Locate the cell with the specified text and output its (X, Y) center coordinate. 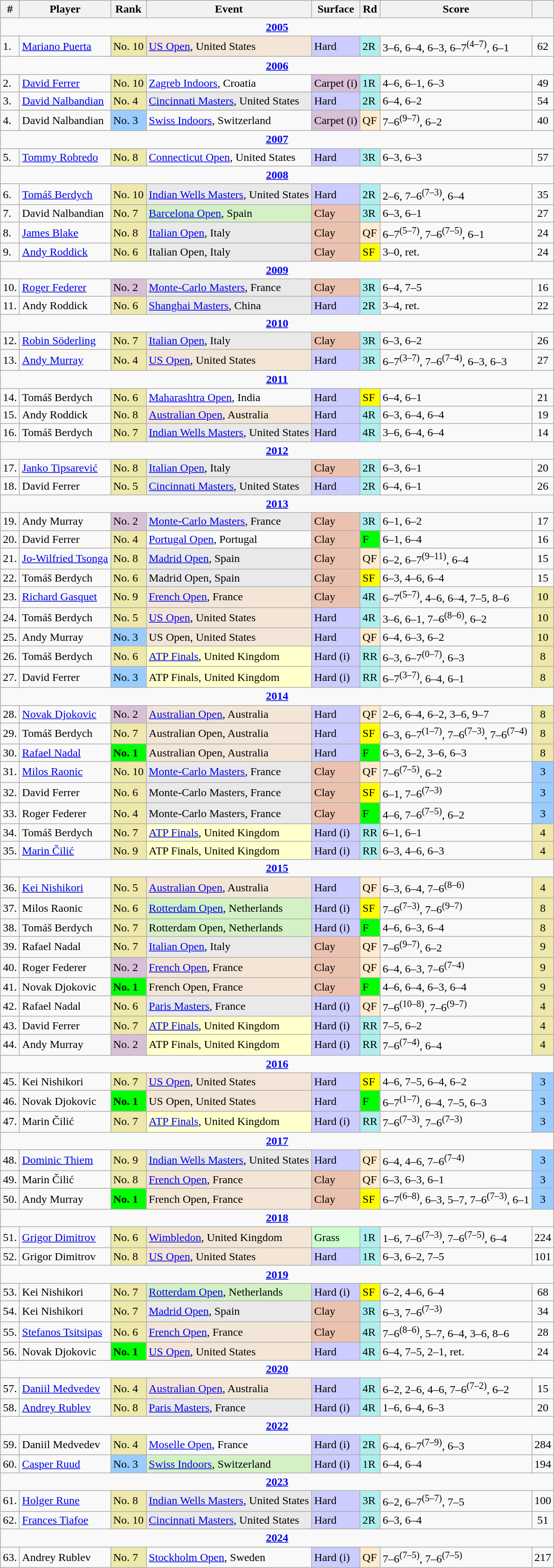
3–6, 6–1, 7–6(8–6), 6–2 (456, 617)
3–0, ret. (456, 252)
14. (10, 397)
13. (10, 360)
7–5, 6–2 (456, 1025)
Casper Ruud (65, 1464)
Dominic Thiem (65, 1160)
3–6, 6–4, 6–3, 6–7(4–7), 6–1 (456, 47)
6–7(3–7), 7–6(7–4), 6–3, 6–3 (456, 360)
34. (10, 833)
2005 (277, 27)
Tommy Robredo (65, 157)
17. (10, 468)
6–7(5–7), 7–6(7–5), 6–1 (456, 233)
2012 (277, 451)
10. (10, 288)
63. (10, 1558)
4–6, 7–6(7–5), 6–2 (456, 813)
7–6(7–5), 7–6(7–5) (456, 1558)
Maharashtra Open, India (229, 397)
# (10, 9)
58. (10, 1408)
15. (10, 415)
1–6, 7–6(7–3), 7–6(7–5), 6–4 (456, 1238)
7–6(7–3), 7–6(7–3) (456, 1122)
6–1, 7–6(7–3) (456, 793)
24. (10, 617)
2008 (277, 175)
8. (10, 233)
7–6(7–3), 7–6(9–7) (456, 909)
62 (543, 47)
6–3, 6–3, 6–1 (456, 1179)
Janko Tipsarević (65, 468)
21. (10, 559)
6–4, 6–7(7–9), 6–3 (456, 1445)
2019 (277, 1274)
56. (10, 1351)
31. (10, 772)
284 (543, 1445)
40. (10, 967)
6–4, 6–2 (456, 101)
6–2, 2–6, 4–6, 7–6(7–2), 6–2 (456, 1389)
7–6(7–4), 6–4 (456, 1045)
28. (10, 714)
6–2, 4–6, 6–4 (456, 1292)
194 (543, 1464)
Stefanos Tsitsipas (65, 1332)
Score (456, 9)
7–6(10–8), 7–6(9–7) (456, 1006)
2022 (277, 1425)
6–3, 4–6, 6–4 (456, 578)
Rd (370, 9)
1–6, 6–4, 6–3 (456, 1408)
5. (10, 157)
33. (10, 813)
6–1, 6–2 (456, 521)
Jo-Wilfried Tsonga (65, 559)
20. (10, 539)
4–6, 6–1, 6–3 (456, 83)
3–6, 6–4, 6–4 (456, 433)
Barcelona Open, Spain (229, 214)
54 (543, 101)
6–3, 6–2, 3–6, 6–3 (456, 753)
21 (543, 397)
Rank (128, 9)
28 (543, 1332)
2009 (277, 270)
32. (10, 793)
48. (10, 1160)
57 (543, 157)
6–4, 6–3, 7–6(7–4) (456, 967)
6–3, 6–7(0–7), 6–3 (456, 657)
Player (65, 9)
Connecticut Open, United States (229, 157)
4–6, 7–5, 6–4, 6–2 (456, 1082)
Wimbledon, United Kingdom (229, 1238)
40 (543, 120)
12. (10, 341)
44. (10, 1045)
6–3, 7–6(7–3) (456, 1311)
68 (543, 1292)
54. (10, 1311)
49 (543, 83)
6–2, 6–7(9–11), 6–4 (456, 559)
Holger Rune (65, 1501)
22 (543, 305)
6–4, 4–6, 7–6(7–4) (456, 1160)
2018 (277, 1218)
6–4, 6–3, 6–2 (456, 637)
6–1, 6–1 (456, 833)
6–3, 4–6, 6–3 (456, 850)
6–3, 6–4 (456, 1520)
35. (10, 850)
42. (10, 1006)
6–2, 6–7(5–7), 7–5 (456, 1501)
14 (543, 433)
2016 (277, 1064)
2011 (277, 379)
7–6(7–5), 6–2 (456, 772)
52. (10, 1256)
19. (10, 521)
101 (543, 1256)
6–4, 7–5, 2–1, ret. (456, 1351)
23. (10, 597)
6–3, 6–2 (456, 341)
Moselle Open, France (229, 1445)
39. (10, 947)
Richard Gasquet (65, 597)
2006 (277, 65)
38. (10, 928)
18. (10, 486)
6–7(3–7), 6–4, 6–1 (456, 677)
3–4, ret. (456, 305)
2–6, 7–6(7–3), 6–4 (456, 194)
224 (543, 1238)
16. (10, 433)
2023 (277, 1482)
Event (229, 9)
41. (10, 987)
51 (543, 1520)
6–7(1–7), 6–4, 7–5, 6–3 (456, 1101)
47. (10, 1122)
2015 (277, 868)
6–3, 6–4, 6–4 (456, 415)
29. (10, 733)
2. (10, 83)
17 (543, 521)
9. (10, 252)
Surface (336, 9)
6–1, 6–4 (456, 539)
43. (10, 1025)
6–4, 6–4 (456, 1464)
6–4, 7–5 (456, 288)
Frances Tiafoe (65, 1520)
6–3, 6–3 (456, 157)
45. (10, 1082)
6–3, 6–4, 7–6(8–6) (456, 888)
27. (10, 677)
19 (543, 415)
53. (10, 1292)
55. (10, 1332)
30. (10, 753)
46. (10, 1101)
61. (10, 1501)
35 (543, 194)
37. (10, 909)
4–6, 6–3, 6–4 (456, 928)
6–3, 6–2, 7–5 (456, 1256)
Portugal Open, Portugal (229, 539)
Mariano Puerta (65, 47)
22. (10, 578)
6–7(6–8), 6–3, 5–7, 7–6(7–3), 6–1 (456, 1199)
Stockholm Open, Sweden (229, 1558)
49. (10, 1179)
2–6, 6–4, 6–2, 3–6, 9–7 (456, 714)
2013 (277, 504)
James Blake (65, 233)
217 (543, 1558)
2020 (277, 1369)
2010 (277, 323)
57. (10, 1389)
2014 (277, 696)
Robin Söderling (65, 341)
Grass (336, 1238)
51. (10, 1238)
25. (10, 637)
36. (10, 888)
Zagreb Indoors, Croatia (229, 83)
34 (543, 1311)
3. (10, 101)
100 (543, 1501)
26. (10, 657)
6. (10, 194)
7. (10, 214)
11. (10, 305)
6–3, 6–7(1–7), 7–6(7–3), 7–6(7–4) (456, 733)
2024 (277, 1538)
1. (10, 47)
4–6, 6–4, 6–3, 6–4 (456, 987)
4. (10, 120)
6–7(5–7), 4–6, 6–4, 7–5, 8–6 (456, 597)
60. (10, 1464)
62. (10, 1520)
2007 (277, 139)
7–6(8–6), 5–7, 6–4, 3–6, 8–6 (456, 1332)
59. (10, 1445)
50. (10, 1199)
Shanghai Masters, China (229, 305)
2017 (277, 1141)
